Identify which cell holds the provided text, then report its [X, Y] central coordinate. 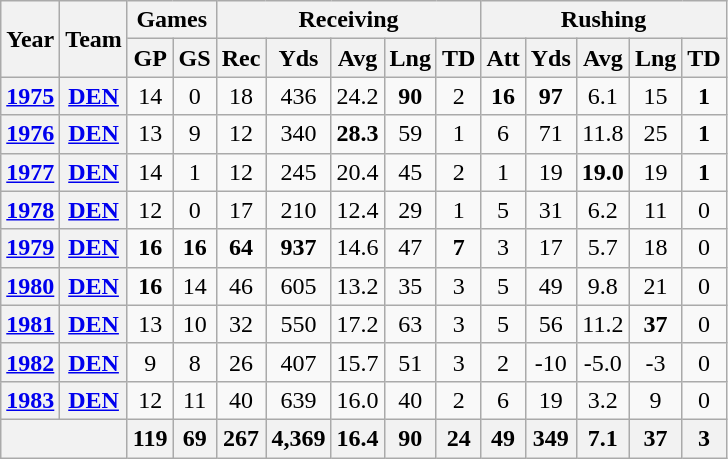
20.4 [358, 172]
25 [655, 134]
937 [298, 248]
7.1 [602, 438]
-3 [655, 362]
16.0 [358, 400]
28.3 [358, 134]
6.2 [602, 210]
1975 [30, 96]
35 [410, 286]
8 [194, 362]
1980 [30, 286]
Year [30, 39]
56 [550, 324]
1977 [30, 172]
24.2 [358, 96]
47 [410, 248]
97 [550, 96]
4,369 [298, 438]
15 [655, 96]
71 [550, 134]
1981 [30, 324]
16.4 [358, 438]
29 [410, 210]
11.8 [602, 134]
1982 [30, 362]
12.4 [358, 210]
Rushing [604, 20]
1979 [30, 248]
-10 [550, 362]
3.2 [602, 400]
550 [298, 324]
46 [241, 286]
245 [298, 172]
31 [550, 210]
14.6 [358, 248]
24 [458, 438]
59 [410, 134]
17.2 [358, 324]
267 [241, 438]
63 [410, 324]
7 [458, 248]
32 [241, 324]
210 [298, 210]
349 [550, 438]
9.8 [602, 286]
26 [241, 362]
13.2 [358, 286]
119 [150, 438]
1976 [30, 134]
436 [298, 96]
Att [503, 58]
69 [194, 438]
10 [194, 324]
51 [410, 362]
1983 [30, 400]
19.0 [602, 172]
Rec [241, 58]
11.2 [602, 324]
5.7 [602, 248]
Games [172, 20]
639 [298, 400]
1978 [30, 210]
GP [150, 58]
407 [298, 362]
64 [241, 248]
605 [298, 286]
Receiving [348, 20]
GS [194, 58]
45 [410, 172]
340 [298, 134]
6.1 [602, 96]
15.7 [358, 362]
Team [94, 39]
-5.0 [602, 362]
21 [655, 286]
